Return the (x, y) coordinate for the center point of the cell that contains the specified text.  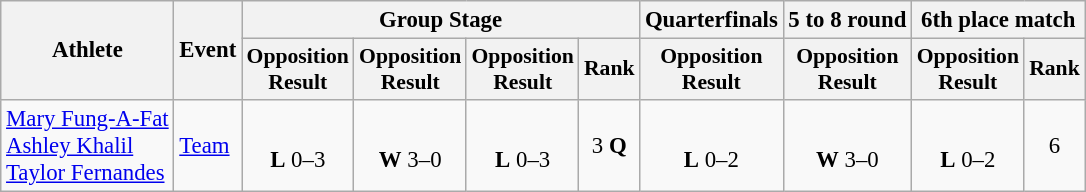
Event (208, 50)
6 (1054, 146)
Athlete (88, 50)
3 Q (610, 146)
Quarterfinals (712, 20)
6th place match (998, 20)
Group Stage (441, 20)
Team (208, 146)
Mary Fung-A-FatAshley KhalilTaylor Fernandes (88, 146)
5 to 8 round (848, 20)
